Find where the given text appears and provide that cell's center as [x, y] coordinate. 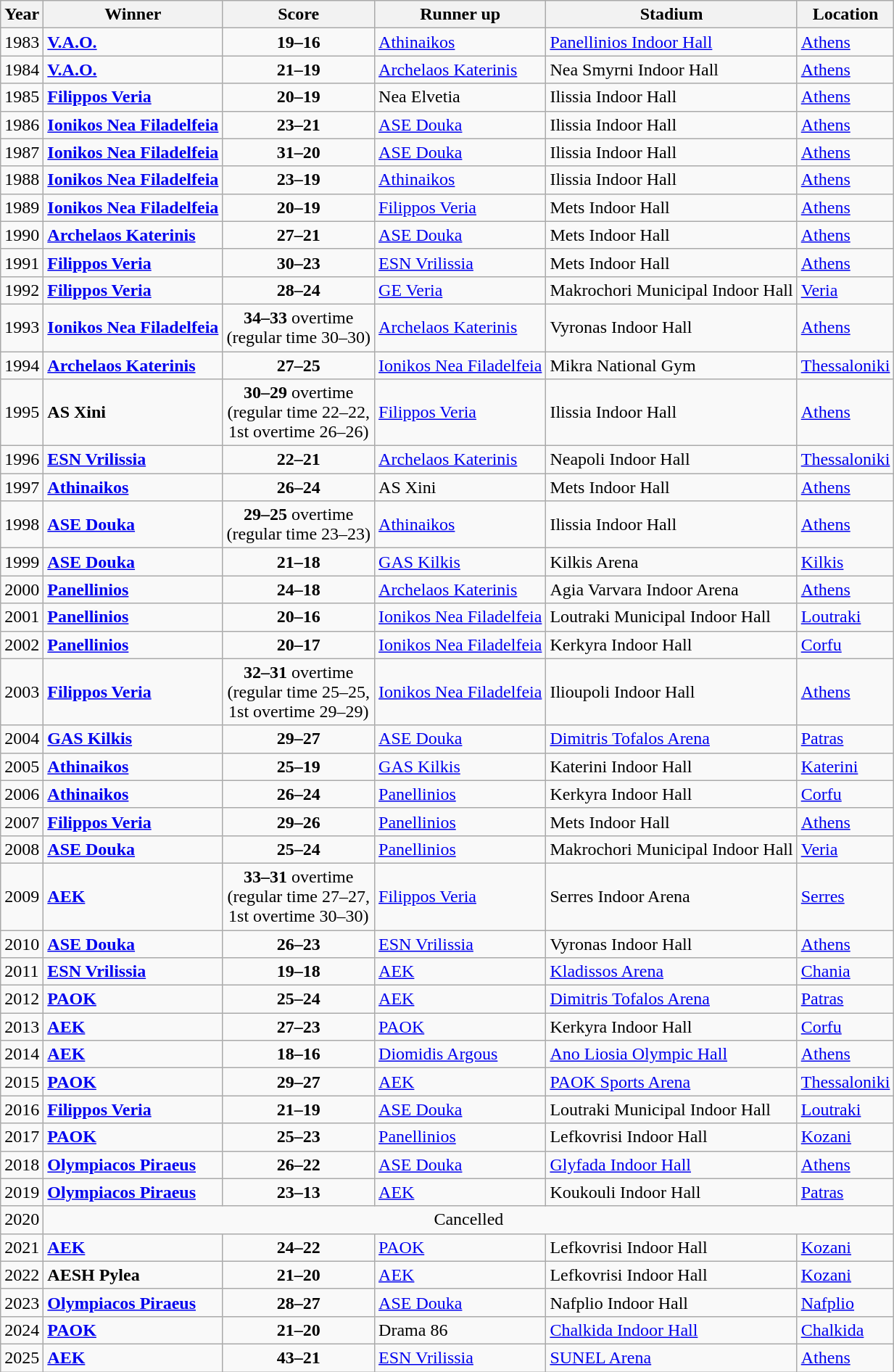
1991 [22, 263]
2005 [22, 766]
Winner [133, 15]
2002 [22, 645]
1986 [22, 125]
2008 [22, 849]
Nea Elvetia [460, 97]
2016 [22, 1109]
2023 [22, 1302]
2001 [22, 617]
2017 [22, 1137]
1994 [22, 365]
2024 [22, 1330]
1999 [22, 562]
18–16 [299, 1054]
Katerini [845, 766]
Ano Liosia Olympic Hall [671, 1054]
2020 [22, 1220]
1985 [22, 97]
Mikra National Gym [671, 365]
Drama 86 [460, 1330]
Chalkida Indoor Hall [671, 1330]
20–16 [299, 617]
Katerini Indoor Hall [671, 766]
Agia Varvara Indoor Arena [671, 590]
Serres [845, 896]
23–19 [299, 180]
2004 [22, 739]
Ilioupoli Indoor Hall [671, 692]
1988 [22, 180]
1997 [22, 487]
Chalkida [845, 1330]
PAOK Sports Arena [671, 1082]
Location [845, 15]
22–21 [299, 460]
29–26 [299, 822]
2021 [22, 1247]
32–31 overtime (regular time 25–25, 1st overtime 29–29) [299, 692]
Neapoli Indoor Hall [671, 460]
20–17 [299, 645]
Nafplio [845, 1302]
23–21 [299, 125]
43–21 [299, 1357]
24–18 [299, 590]
Nea Smyrni Indoor Hall [671, 70]
24–22 [299, 1247]
1992 [22, 290]
Score [299, 15]
2006 [22, 794]
2022 [22, 1275]
1983 [22, 42]
2014 [22, 1054]
1989 [22, 207]
26–23 [299, 943]
34–33 overtime(regular time 30–30) [299, 328]
2007 [22, 822]
1996 [22, 460]
27–21 [299, 235]
2018 [22, 1165]
31–20 [299, 152]
27–23 [299, 1027]
2015 [22, 1082]
2009 [22, 896]
Stadium [671, 15]
Koukouli Indoor Hall [671, 1192]
1998 [22, 525]
21–18 [299, 562]
Serres Indoor Arena [671, 896]
28–27 [299, 1302]
2010 [22, 943]
Kilkis [845, 562]
25–23 [299, 1137]
Glyfada Indoor Hall [671, 1165]
1984 [22, 70]
AESH Pylea [133, 1275]
SUNEL Arena [671, 1357]
GE Veria [460, 290]
Panellinios Indoor Hall [671, 42]
33–31 overtime (regular time 27–27, 1st overtime 30–30) [299, 896]
30–23 [299, 263]
1987 [22, 152]
Nafplio Indoor Hall [671, 1302]
2019 [22, 1192]
23–13 [299, 1192]
Diomidis Argous [460, 1054]
2012 [22, 999]
Kilkis Arena [671, 562]
29–25 overtime (regular time 23–23) [299, 525]
2013 [22, 1027]
25–19 [299, 766]
2000 [22, 590]
Year [22, 15]
Cancelled [468, 1220]
1990 [22, 235]
26–22 [299, 1165]
19–16 [299, 42]
1993 [22, 328]
28–24 [299, 290]
19–18 [299, 972]
Chania [845, 972]
30–29 overtime (regular time 22–22, 1st overtime 26–26) [299, 413]
Runner up [460, 15]
2011 [22, 972]
1995 [22, 413]
Kladissos Arena [671, 972]
2025 [22, 1357]
27–25 [299, 365]
2003 [22, 692]
